Detect which cell encompasses the target text, then output its (x, y) center coordinate. 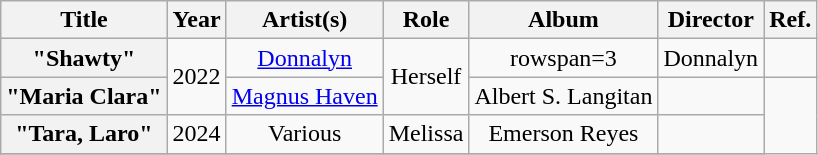
Year (196, 20)
Role (426, 20)
Albert S. Langitan (564, 96)
Title (84, 20)
Melissa (426, 134)
2024 (196, 134)
Artist(s) (304, 20)
"Shawty" (84, 58)
rowspan=3 (564, 58)
Ref. (790, 20)
"Tara, Laro" (84, 134)
2022 (196, 77)
Magnus Haven (304, 96)
Emerson Reyes (564, 134)
Album (564, 20)
Various (304, 134)
"Maria Clara" (84, 96)
Herself (426, 77)
Director (711, 20)
